From the cell containing the given text, extract its center point as [X, Y] coordinate. 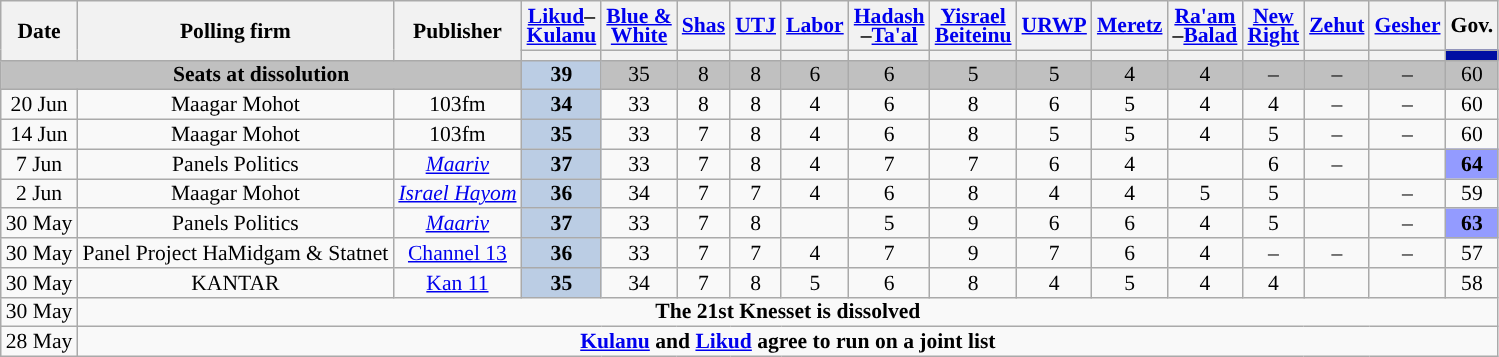
59 [1472, 194]
Publisher [457, 30]
14 Jun [40, 135]
The 21st Knesset is dissolved [788, 312]
Ra'am–Balad [1206, 26]
2 Jun [40, 194]
39 [562, 75]
Israel Hayom [457, 194]
Date [40, 30]
Polling firm [235, 30]
Kan 11 [457, 283]
Labor [815, 26]
58 [1472, 283]
Meretz [1130, 26]
UTJ [756, 26]
Panel Project HaMidgam & Statnet [235, 253]
Likud–Kulanu [562, 26]
NewRight [1273, 26]
Blue &White [638, 26]
Channel 13 [457, 253]
20 Jun [40, 105]
64 [1472, 164]
URWP [1054, 26]
Hadash–Ta'al [890, 26]
57 [1472, 253]
28 May [40, 342]
7 Jun [40, 164]
Seats at dissolution [262, 75]
Shas [704, 26]
Kulanu and Likud agree to run on a joint list [788, 342]
Gesher [1407, 26]
63 [1472, 224]
KANTAR [235, 283]
Zehut [1336, 26]
YisraelBeiteinu [974, 26]
Gov. [1472, 26]
